For the text-containing cell, return its midpoint in [X, Y] coordinate format. 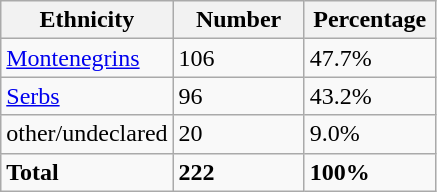
43.2% [370, 96]
47.7% [370, 58]
Serbs [87, 96]
20 [238, 134]
9.0% [370, 134]
Montenegrins [87, 58]
106 [238, 58]
Percentage [370, 20]
other/undeclared [87, 134]
Number [238, 20]
100% [370, 172]
222 [238, 172]
Total [87, 172]
96 [238, 96]
Ethnicity [87, 20]
